Provide the [x, y] coordinate of the cell's center where the given text is located.  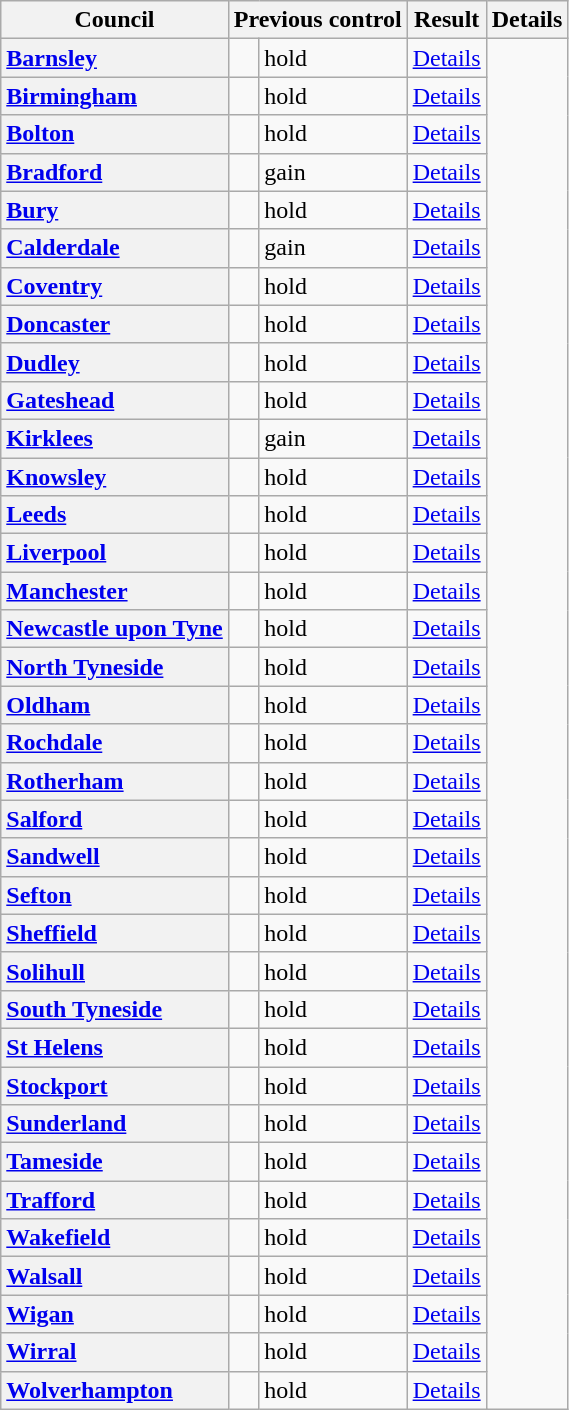
Wakefield [115, 1238]
Sefton [115, 895]
Birmingham [115, 96]
Rochdale [115, 743]
Oldham [115, 705]
Calderdale [115, 248]
Previous control [318, 20]
Solihull [115, 971]
Manchester [115, 591]
Gateshead [115, 400]
Liverpool [115, 553]
Sheffield [115, 933]
Bradford [115, 172]
South Tyneside [115, 1009]
Trafford [115, 1200]
Wolverhampton [115, 1390]
North Tyneside [115, 667]
St Helens [115, 1047]
Rotherham [115, 781]
Salford [115, 819]
Stockport [115, 1085]
Sunderland [115, 1124]
Council [115, 20]
Doncaster [115, 324]
Dudley [115, 362]
Coventry [115, 286]
Kirklees [115, 438]
Leeds [115, 515]
Wigan [115, 1314]
Bury [115, 210]
Newcastle upon Tyne [115, 629]
Sandwell [115, 857]
Bolton [115, 134]
Barnsley [115, 58]
Result [446, 20]
Wirral [115, 1352]
Tameside [115, 1162]
Knowsley [115, 477]
Walsall [115, 1276]
